Return [x, y] of the center of cell containing provided text 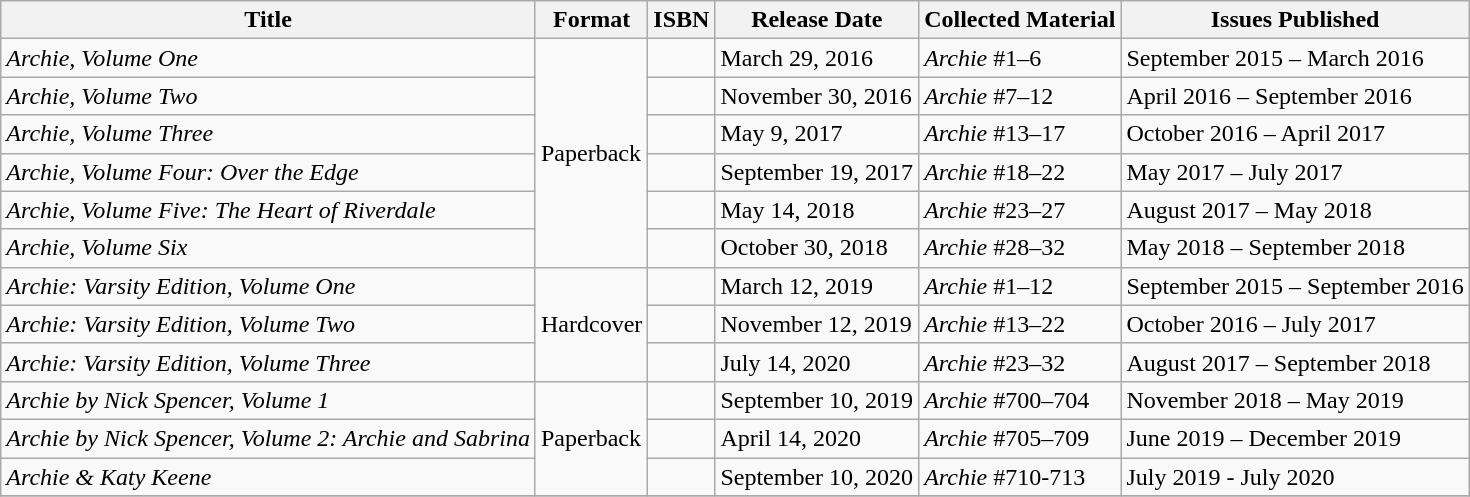
Collected Material [1020, 20]
Archie: Varsity Edition, Volume One [268, 286]
September 10, 2020 [817, 477]
November 30, 2016 [817, 96]
May 9, 2017 [817, 134]
Archie #7–12 [1020, 96]
March 29, 2016 [817, 58]
Archie #1–12 [1020, 286]
Archie #710-713 [1020, 477]
Issues Published [1295, 20]
August 2017 – September 2018 [1295, 362]
Archie #23–32 [1020, 362]
Archie & Katy Keene [268, 477]
Archie, Volume Six [268, 248]
March 12, 2019 [817, 286]
Archie, Volume One [268, 58]
Archie #13–22 [1020, 324]
Archie #705–709 [1020, 438]
September 19, 2017 [817, 172]
Archie #28–32 [1020, 248]
July 14, 2020 [817, 362]
May 14, 2018 [817, 210]
April 14, 2020 [817, 438]
Archie #18–22 [1020, 172]
Format [591, 20]
July 2019 - July 2020 [1295, 477]
October 2016 – July 2017 [1295, 324]
Archie: Varsity Edition, Volume Two [268, 324]
September 2015 – March 2016 [1295, 58]
ISBN [682, 20]
Archie #1–6 [1020, 58]
Release Date [817, 20]
August 2017 – May 2018 [1295, 210]
October 2016 – April 2017 [1295, 134]
Archie #13–17 [1020, 134]
Archie, Volume Three [268, 134]
September 2015 – September 2016 [1295, 286]
Archie, Volume Four: Over the Edge [268, 172]
November 2018 – May 2019 [1295, 400]
Archie, Volume Five: The Heart of Riverdale [268, 210]
May 2017 – July 2017 [1295, 172]
September 10, 2019 [817, 400]
Archie #23–27 [1020, 210]
Archie by Nick Spencer, Volume 2: Archie and Sabrina [268, 438]
Archie, Volume Two [268, 96]
June 2019 – December 2019 [1295, 438]
May 2018 – September 2018 [1295, 248]
November 12, 2019 [817, 324]
Archie #700–704 [1020, 400]
Archie by Nick Spencer, Volume 1 [268, 400]
October 30, 2018 [817, 248]
Archie: Varsity Edition, Volume Three [268, 362]
Title [268, 20]
April 2016 – September 2016 [1295, 96]
Hardcover [591, 324]
